Detect which cell encompasses the target text, then output its (X, Y) center coordinate. 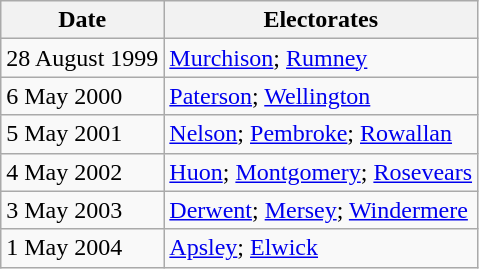
Date (82, 20)
Paterson; Wellington (321, 96)
1 May 2004 (82, 248)
6 May 2000 (82, 96)
4 May 2002 (82, 172)
Derwent; Mersey; Windermere (321, 210)
Electorates (321, 20)
Huon; Montgomery; Rosevears (321, 172)
5 May 2001 (82, 134)
28 August 1999 (82, 58)
Apsley; Elwick (321, 248)
Nelson; Pembroke; Rowallan (321, 134)
Murchison; Rumney (321, 58)
3 May 2003 (82, 210)
